Search for the cell housing the specified text and yield its [x, y] center coordinate. 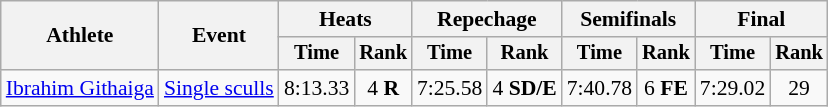
7:29.02 [732, 88]
Athlete [80, 36]
7:25.58 [450, 88]
4 SD/E [524, 88]
4 R [383, 88]
29 [799, 88]
7:40.78 [600, 88]
8:13.33 [316, 88]
Repechage [487, 19]
Final [762, 19]
6 FE [666, 88]
Heats [346, 19]
Single sculls [219, 88]
Semifinals [628, 19]
Event [219, 36]
Ibrahim Githaiga [80, 88]
